Extract the [X, Y] coordinate from the center of the cell holding the provided text.  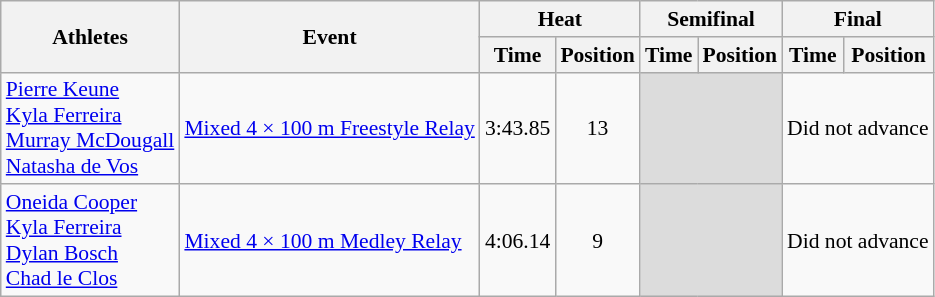
Pierre KeuneKyla FerreiraMurray McDougallNatasha de Vos [90, 128]
13 [597, 128]
3:43.85 [518, 128]
Oneida CooperKyla FerreiraDylan BoschChad le Clos [90, 241]
Mixed 4 × 100 m Medley Relay [329, 241]
4:06.14 [518, 241]
Final [858, 19]
9 [597, 241]
Athletes [90, 36]
Semifinal [711, 19]
Event [329, 36]
Mixed 4 × 100 m Freestyle Relay [329, 128]
Heat [560, 19]
